Find where the given text appears and provide that cell's center as [X, Y] coordinate. 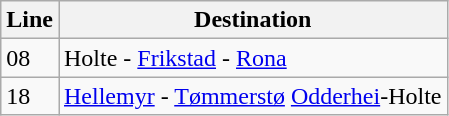
Hellemyr - Tømmerstø Odderhei-Holte [252, 96]
08 [30, 58]
Destination [252, 20]
Line [30, 20]
18 [30, 96]
Holte - Frikstad - Rona [252, 58]
